Identify which cell holds the provided text, then report its [X, Y] central coordinate. 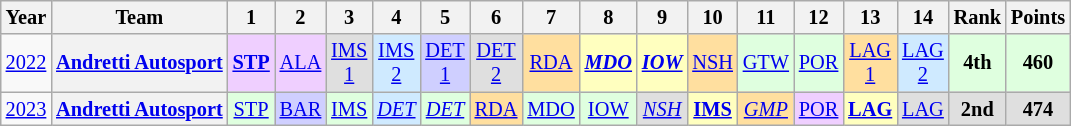
LAG1 [870, 63]
3 [349, 17]
5 [444, 17]
GTW [766, 63]
4th [978, 63]
9 [662, 17]
Team [139, 17]
474 [1038, 109]
DET1 [444, 63]
14 [923, 17]
11 [766, 17]
460 [1038, 63]
2nd [978, 109]
GMP [766, 109]
2022 [26, 63]
2023 [26, 109]
13 [870, 17]
Year [26, 17]
LAG2 [923, 63]
Rank [978, 17]
Points [1038, 17]
10 [712, 17]
2 [301, 17]
4 [396, 17]
DET2 [496, 63]
1 [252, 17]
BAR [301, 109]
6 [496, 17]
7 [550, 17]
ALA [301, 63]
12 [818, 17]
8 [608, 17]
IMS1 [349, 63]
IMS2 [396, 63]
